Find where the given text appears and provide that cell's center as [X, Y] coordinate. 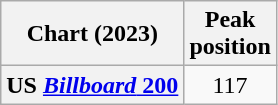
Chart (2023) [92, 34]
US Billboard 200 [92, 85]
Peakposition [230, 34]
117 [230, 85]
